Provide the (X, Y) coordinate of the cell's center where the given text is located.  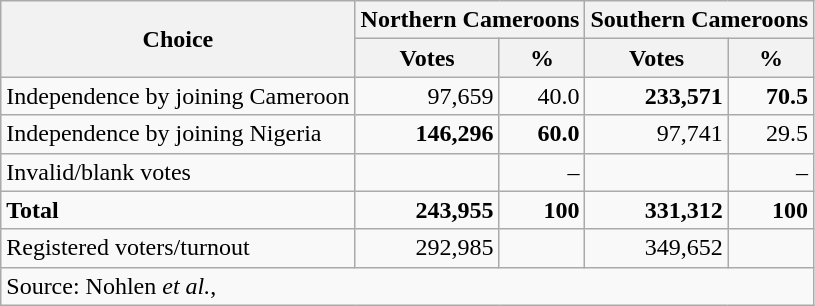
Invalid/blank votes (178, 172)
Choice (178, 39)
29.5 (770, 134)
233,571 (656, 96)
Southern Cameroons (700, 20)
40.0 (542, 96)
146,296 (427, 134)
Independence by joining Nigeria (178, 134)
Independence by joining Cameroon (178, 96)
349,652 (656, 248)
60.0 (542, 134)
Total (178, 210)
70.5 (770, 96)
331,312 (656, 210)
243,955 (427, 210)
97,741 (656, 134)
Northern Cameroons (470, 20)
Registered voters/turnout (178, 248)
Source: Nohlen et al., (408, 286)
97,659 (427, 96)
292,985 (427, 248)
